Return (x, y) of the center of cell containing provided text 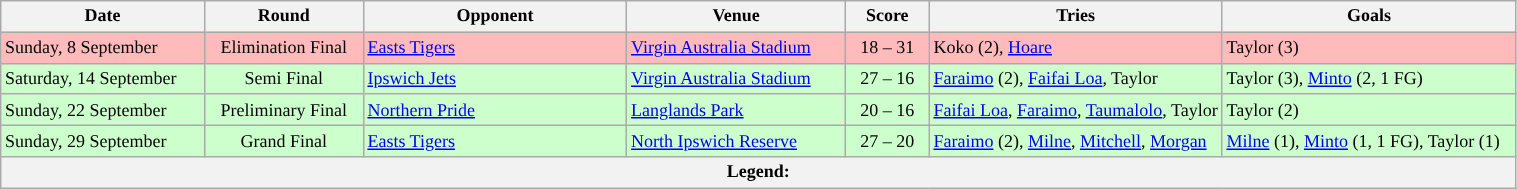
Ipswich Jets (495, 78)
Saturday, 14 September (103, 78)
Taylor (2) (1369, 110)
North Ipswich Reserve (736, 140)
27 – 20 (887, 140)
Milne (1), Minto (1, 1 FG), Taylor (1) (1369, 140)
Goals (1369, 16)
20 – 16 (887, 110)
Sunday, 29 September (103, 140)
Venue (736, 16)
Faraimo (2), Milne, Mitchell, Morgan (1076, 140)
Date (103, 16)
Faifai Loa, Faraimo, Taumalolo, Taylor (1076, 110)
Round (284, 16)
Tries (1076, 16)
Faraimo (2), Faifai Loa, Taylor (1076, 78)
Legend: (758, 172)
Northern Pride (495, 110)
Langlands Park (736, 110)
Taylor (3) (1369, 48)
Taylor (3), Minto (2, 1 FG) (1369, 78)
Preliminary Final (284, 110)
Sunday, 8 September (103, 48)
18 – 31 (887, 48)
Opponent (495, 16)
Semi Final (284, 78)
Sunday, 22 September (103, 110)
Elimination Final (284, 48)
27 – 16 (887, 78)
Koko (2), Hoare (1076, 48)
Grand Final (284, 140)
Score (887, 16)
